Identify which cell holds the provided text, then report its [x, y] central coordinate. 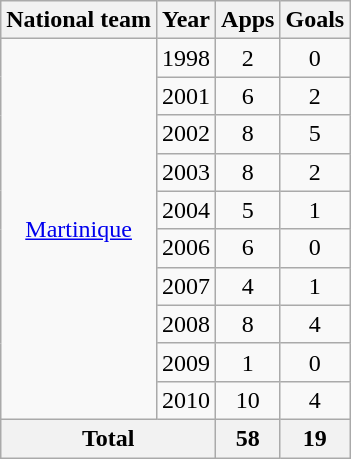
Martinique [79, 230]
Goals [315, 20]
2004 [186, 210]
Apps [248, 20]
2002 [186, 134]
58 [248, 438]
National team [79, 20]
19 [315, 438]
2001 [186, 96]
2010 [186, 400]
2006 [186, 248]
Total [108, 438]
2007 [186, 286]
2009 [186, 362]
1998 [186, 58]
Year [186, 20]
2003 [186, 172]
10 [248, 400]
2008 [186, 324]
